For the text-containing cell, return its midpoint in [x, y] coordinate format. 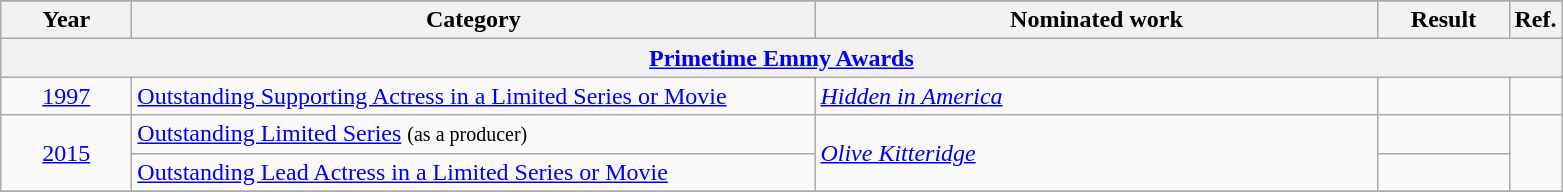
1997 [66, 96]
Ref. [1536, 20]
Olive Kitteridge [1096, 153]
Outstanding Supporting Actress in a Limited Series or Movie [474, 96]
Outstanding Limited Series (as a producer) [474, 134]
Outstanding Lead Actress in a Limited Series or Movie [474, 172]
Year [66, 20]
2015 [66, 153]
Category [474, 20]
Hidden in America [1096, 96]
Result [1444, 20]
Primetime Emmy Awards [782, 58]
Nominated work [1096, 20]
